Locate the cell with the specified text and output its (x, y) center coordinate. 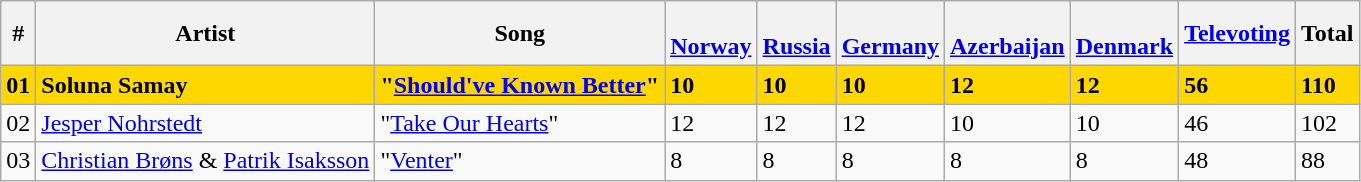
"Take Our Hearts" (520, 123)
01 (18, 85)
Jesper Nohrstedt (206, 123)
# (18, 34)
Song (520, 34)
Artist (206, 34)
03 (18, 161)
110 (1327, 85)
Christian Brøns & Patrik Isaksson (206, 161)
Russia (796, 34)
Denmark (1124, 34)
Norway (711, 34)
48 (1238, 161)
Televoting (1238, 34)
88 (1327, 161)
02 (18, 123)
46 (1238, 123)
102 (1327, 123)
Total (1327, 34)
Soluna Samay (206, 85)
56 (1238, 85)
"Venter" (520, 161)
"Should've Known Better" (520, 85)
Azerbaijan (1008, 34)
Germany (890, 34)
